Find where the given text appears and provide that cell's center as [X, Y] coordinate. 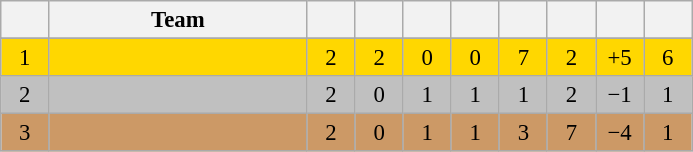
−1 [620, 95]
6 [668, 58]
+5 [620, 58]
−4 [620, 133]
Team [178, 20]
